Scan for the cell matching the given text and deliver its [X, Y] coordinate at center. 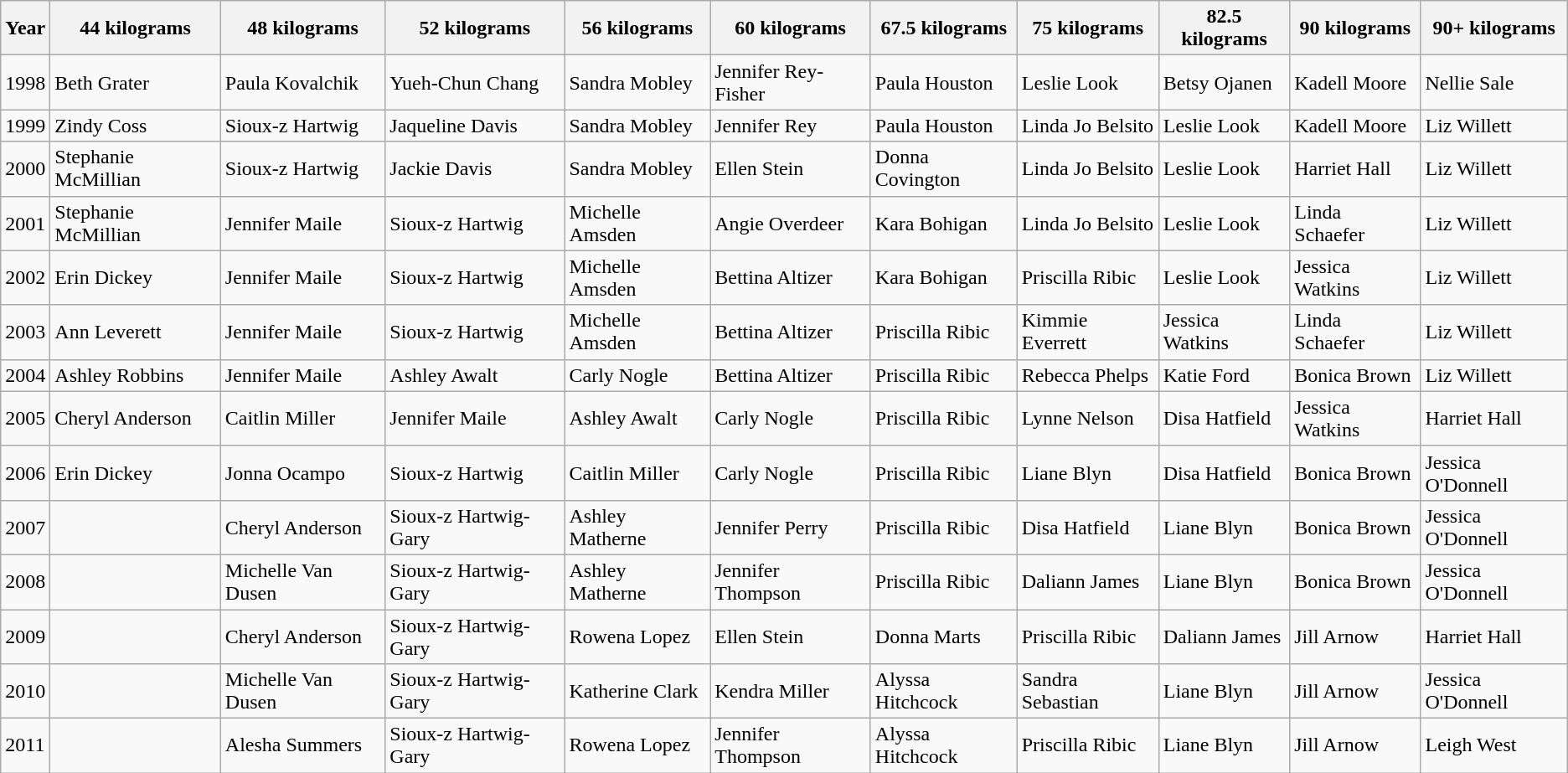
Rebecca Phelps [1087, 375]
2010 [25, 692]
Jennifer Perry [791, 528]
2009 [25, 636]
Donna Marts [943, 636]
Jonna Ocampo [303, 472]
2008 [25, 581]
Alesha Summers [303, 745]
Paula Kovalchik [303, 82]
2002 [25, 278]
Lynne Nelson [1087, 419]
2004 [25, 375]
Jennifer Rey [791, 126]
2000 [25, 169]
1998 [25, 82]
Sandra Sebastian [1087, 692]
Year [25, 28]
67.5 kilograms [943, 28]
Kimmie Everrett [1087, 332]
Kendra Miller [791, 692]
Leigh West [1494, 745]
Zindy Coss [136, 126]
90 kilograms [1355, 28]
Ashley Robbins [136, 375]
2011 [25, 745]
Nellie Sale [1494, 82]
2006 [25, 472]
2003 [25, 332]
Beth Grater [136, 82]
Angie Overdeer [791, 223]
Ann Leverett [136, 332]
Katherine Clark [637, 692]
56 kilograms [637, 28]
60 kilograms [791, 28]
90+ kilograms [1494, 28]
44 kilograms [136, 28]
Yueh-Chun Chang [475, 82]
48 kilograms [303, 28]
2007 [25, 528]
82.5 kilograms [1225, 28]
75 kilograms [1087, 28]
Donna Covington [943, 169]
Jackie Davis [475, 169]
2005 [25, 419]
Jaqueline Davis [475, 126]
52 kilograms [475, 28]
2001 [25, 223]
Jennifer Rey-Fisher [791, 82]
1999 [25, 126]
Betsy Ojanen [1225, 82]
Katie Ford [1225, 375]
